Scan for the cell matching the given text and deliver its [X, Y] coordinate at center. 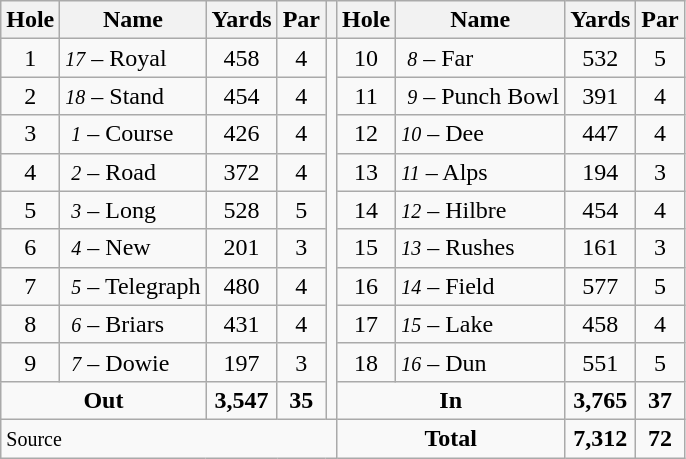
391 [600, 96]
14 [366, 210]
10 – Dee [480, 134]
577 [600, 286]
Out [104, 400]
9 [30, 362]
372 [242, 172]
2 [30, 96]
13 – Rushes [480, 248]
201 [242, 248]
72 [660, 438]
10 [366, 58]
4 – New [133, 248]
7 – Dowie [133, 362]
7 [30, 286]
551 [600, 362]
11 – Alps [480, 172]
6 [30, 248]
35 [301, 400]
528 [242, 210]
1 [30, 58]
Total [451, 438]
6 – Briars [133, 324]
426 [242, 134]
12 – Hilbre [480, 210]
In [451, 400]
37 [660, 400]
161 [600, 248]
16 – Dun [480, 362]
3,547 [242, 400]
17 [366, 324]
12 [366, 134]
197 [242, 362]
16 [366, 286]
1 – Course [133, 134]
11 [366, 96]
431 [242, 324]
194 [600, 172]
Source [169, 438]
13 [366, 172]
17 – Royal [133, 58]
532 [600, 58]
18 [366, 362]
480 [242, 286]
5 – Telegraph [133, 286]
18 – Stand [133, 96]
2 – Road [133, 172]
7,312 [600, 438]
3,765 [600, 400]
15 [366, 248]
14 – Field [480, 286]
8 [30, 324]
447 [600, 134]
3 – Long [133, 210]
9 – Punch Bowl [480, 96]
8 – Far [480, 58]
15 – Lake [480, 324]
